Extract the [x, y] coordinate from the center of the cell holding the provided text.  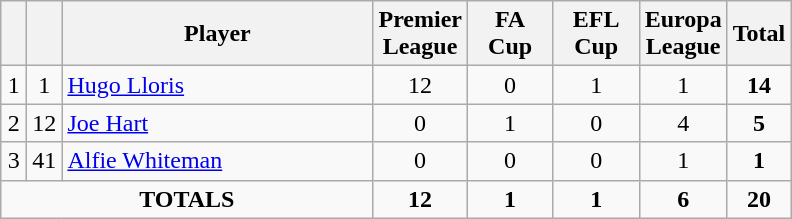
FA Cup [510, 34]
Total [759, 34]
Alfie Whiteman [218, 161]
2 [14, 123]
14 [759, 85]
Hugo Lloris [218, 85]
Europa League [683, 34]
TOTALS [187, 199]
4 [683, 123]
20 [759, 199]
3 [14, 161]
Player [218, 34]
EFL Cup [596, 34]
6 [683, 199]
Joe Hart [218, 123]
Premier League [420, 34]
41 [44, 161]
5 [759, 123]
